Return (X, Y) of the center of cell containing provided text 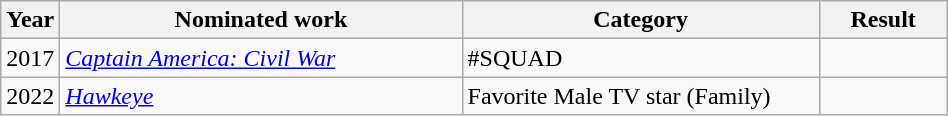
Hawkeye (261, 96)
2022 (30, 96)
#SQUAD (640, 58)
Year (30, 20)
Nominated work (261, 20)
Category (640, 20)
Captain America: Civil War (261, 58)
Favorite Male TV star (Family) (640, 96)
2017 (30, 58)
Result (883, 20)
